Scan for the cell matching the given text and deliver its (x, y) coordinate at center. 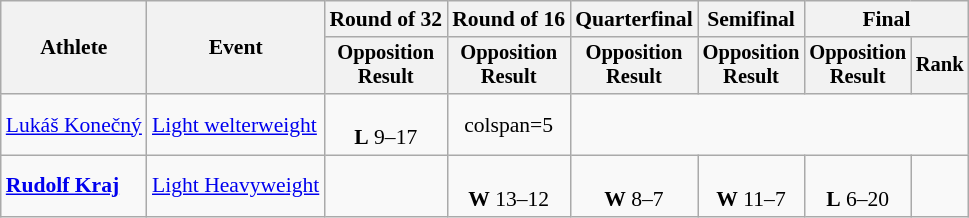
Light Heavyweight (236, 186)
Rudolf Kraj (74, 186)
Lukáš Konečný (74, 124)
L 9–17 (386, 124)
Event (236, 48)
W 11–7 (752, 186)
W 8–7 (634, 186)
W 13–12 (508, 186)
L 6–20 (858, 186)
Athlete (74, 48)
Round of 32 (386, 19)
colspan=5 (508, 124)
Final (886, 19)
Rank (940, 66)
Round of 16 (508, 19)
Quarterfinal (634, 19)
Semifinal (752, 19)
Light welterweight (236, 124)
